Detect which cell encompasses the target text, then output its [x, y] center coordinate. 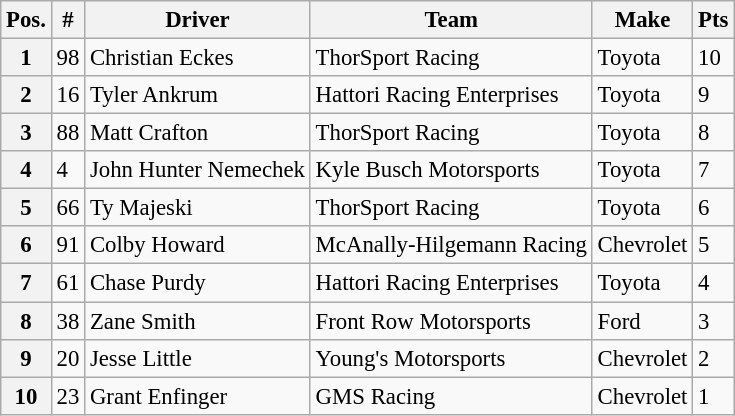
Kyle Busch Motorsports [451, 170]
16 [68, 95]
Team [451, 20]
Colby Howard [198, 245]
# [68, 20]
Grant Enfinger [198, 396]
20 [68, 358]
Ford [642, 321]
Matt Crafton [198, 133]
Jesse Little [198, 358]
John Hunter Nemechek [198, 170]
Christian Eckes [198, 58]
Tyler Ankrum [198, 95]
Ty Majeski [198, 208]
38 [68, 321]
98 [68, 58]
GMS Racing [451, 396]
Pts [714, 20]
66 [68, 208]
Driver [198, 20]
McAnally-Hilgemann Racing [451, 245]
Zane Smith [198, 321]
Front Row Motorsports [451, 321]
23 [68, 396]
Young's Motorsports [451, 358]
Pos. [26, 20]
Make [642, 20]
88 [68, 133]
61 [68, 283]
Chase Purdy [198, 283]
91 [68, 245]
